Identify which cell holds the provided text, then report its [X, Y] central coordinate. 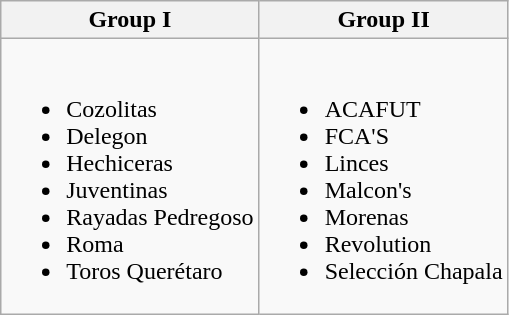
Group I [130, 20]
CozolitasDelegonHechicerasJuventinasRayadas PedregosoRomaToros Querétaro [130, 176]
ACAFUTFCA'SLincesMalcon'sMorenasRevolutionSelección Chapala [384, 176]
Group II [384, 20]
